Locate the cell with the specified text and output its [x, y] center coordinate. 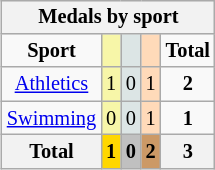
Medals by sport [108, 17]
Athletics [52, 84]
Swimming [52, 118]
3 [188, 152]
Sport [52, 51]
